Search for the cell housing the specified text and yield its [x, y] center coordinate. 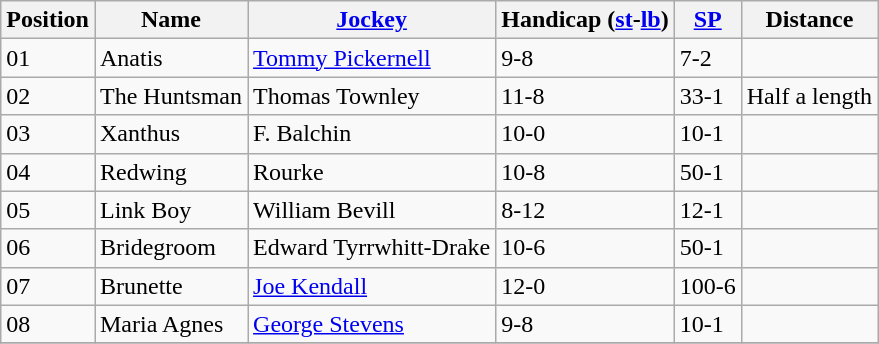
Jockey [372, 20]
10-0 [585, 134]
SP [708, 20]
33-1 [708, 96]
01 [48, 58]
Tommy Pickernell [372, 58]
7-2 [708, 58]
10-8 [585, 172]
Half a length [809, 96]
Bridegroom [170, 248]
Thomas Townley [372, 96]
Joe Kendall [372, 286]
03 [48, 134]
Distance [809, 20]
06 [48, 248]
10-6 [585, 248]
12-1 [708, 210]
08 [48, 324]
02 [48, 96]
100-6 [708, 286]
Name [170, 20]
Redwing [170, 172]
07 [48, 286]
8-12 [585, 210]
Rourke [372, 172]
Brunette [170, 286]
William Bevill [372, 210]
Anatis [170, 58]
F. Balchin [372, 134]
George Stevens [372, 324]
Handicap (st-lb) [585, 20]
Link Boy [170, 210]
Maria Agnes [170, 324]
12-0 [585, 286]
The Huntsman [170, 96]
04 [48, 172]
Position [48, 20]
Xanthus [170, 134]
Edward Tyrrwhitt-Drake [372, 248]
11-8 [585, 96]
05 [48, 210]
